Output the (x, y) coordinate of the center of the cell containing the given text.  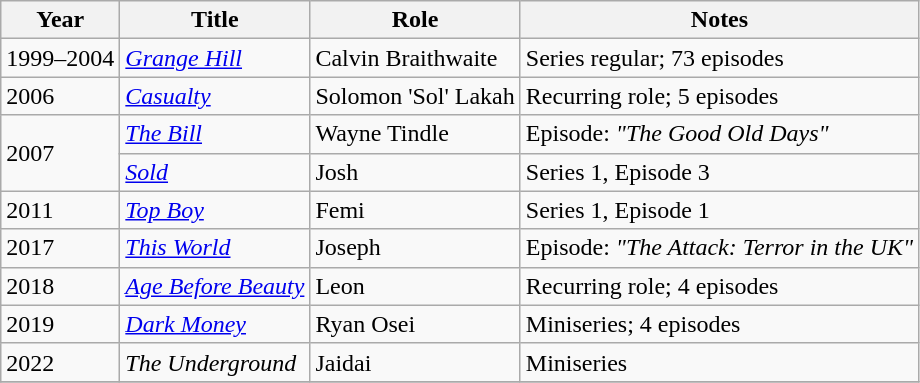
Joseph (415, 248)
2017 (60, 248)
Josh (415, 172)
Jaidai (415, 362)
Recurring role; 4 episodes (719, 286)
Dark Money (215, 324)
2011 (60, 210)
2019 (60, 324)
Series 1, Episode 3 (719, 172)
Ryan Osei (415, 324)
Episode: "The Attack: Terror in the UK" (719, 248)
Role (415, 20)
2018 (60, 286)
Calvin Braithwaite (415, 58)
Grange Hill (215, 58)
This World (215, 248)
Series 1, Episode 1 (719, 210)
Solomon 'Sol' Lakah (415, 96)
Title (215, 20)
The Underground (215, 362)
1999–2004 (60, 58)
Top Boy (215, 210)
Wayne Tindle (415, 134)
Casualty (215, 96)
2006 (60, 96)
Notes (719, 20)
Year (60, 20)
Miniseries (719, 362)
2022 (60, 362)
The Bill (215, 134)
Femi (415, 210)
Series regular; 73 episodes (719, 58)
Sold (215, 172)
Miniseries; 4 episodes (719, 324)
Recurring role; 5 episodes (719, 96)
Episode: "The Good Old Days" (719, 134)
Leon (415, 286)
2007 (60, 153)
Age Before Beauty (215, 286)
